Determine the [x, y] coordinate at the center of the cell enclosing the given text.  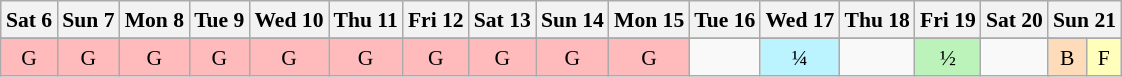
Sun 21 [1084, 20]
B [1067, 56]
Mon 15 [649, 20]
Sat 13 [502, 20]
Sun 7 [88, 20]
Fri 12 [436, 20]
Sat 6 [29, 20]
Sat 20 [1014, 20]
Tue 9 [219, 20]
½ [948, 56]
F [1104, 56]
Fri 19 [948, 20]
Wed 10 [288, 20]
Thu 18 [877, 20]
Wed 17 [800, 20]
Thu 11 [365, 20]
Tue 16 [724, 20]
Sun 14 [572, 20]
Mon 8 [154, 20]
¼ [800, 56]
